Pinpoint the cell where the given text exists, returning its (x, y) midpoint coordinate. 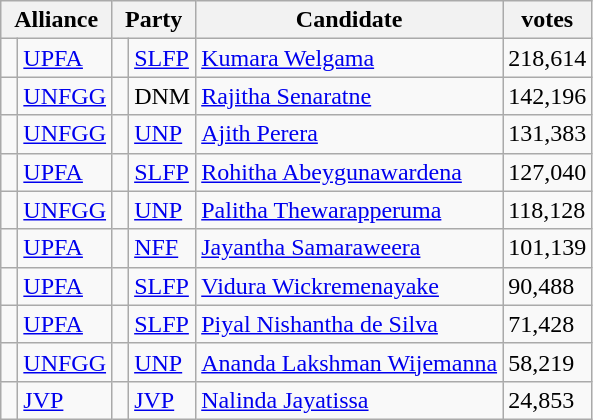
Ajith Perera (350, 134)
142,196 (548, 96)
Kumara Welgama (350, 58)
Candidate (350, 20)
NFF (162, 248)
131,383 (548, 134)
Rajitha Senaratne (350, 96)
Piyal Nishantha de Silva (350, 324)
101,139 (548, 248)
DNM (162, 96)
Nalinda Jayatissa (350, 400)
Palitha Thewarapperuma (350, 210)
Alliance (56, 20)
71,428 (548, 324)
Vidura Wickremenayake (350, 286)
118,128 (548, 210)
127,040 (548, 172)
24,853 (548, 400)
Rohitha Abeygunawardena (350, 172)
90,488 (548, 286)
Party (154, 20)
218,614 (548, 58)
58,219 (548, 362)
Ananda Lakshman Wijemanna (350, 362)
votes (548, 20)
Jayantha Samaraweera (350, 248)
